Pinpoint the cell where the given text exists, returning its (X, Y) midpoint coordinate. 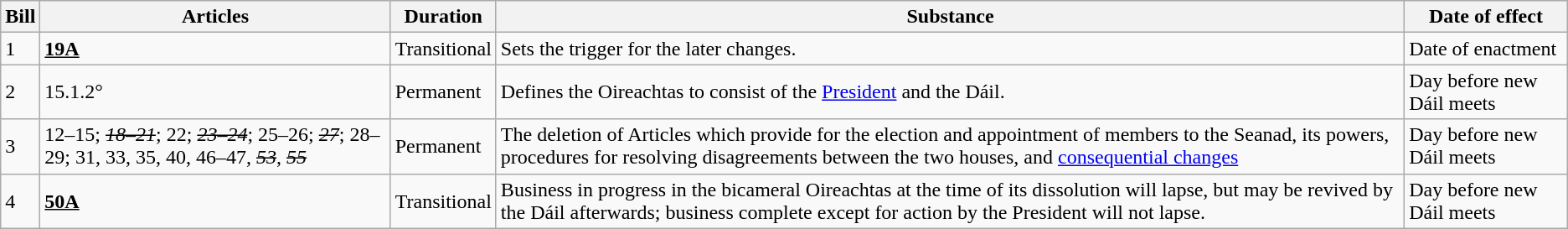
19A (215, 49)
1 (20, 49)
4 (20, 201)
50A (215, 201)
Bill (20, 17)
Substance (950, 17)
2 (20, 92)
Date of enactment (1486, 49)
15.1.2° (215, 92)
Defines the Oireachtas to consist of the President and the Dáil. (950, 92)
Sets the trigger for the later changes. (950, 49)
Date of effect (1486, 17)
Duration (443, 17)
12–15; 18–21; 22; 23–24; 25–26; 27; 28–29; 31, 33, 35, 40, 46–47, 53, 55 (215, 146)
Articles (215, 17)
3 (20, 146)
